Detect which cell encompasses the target text, then output its [x, y] center coordinate. 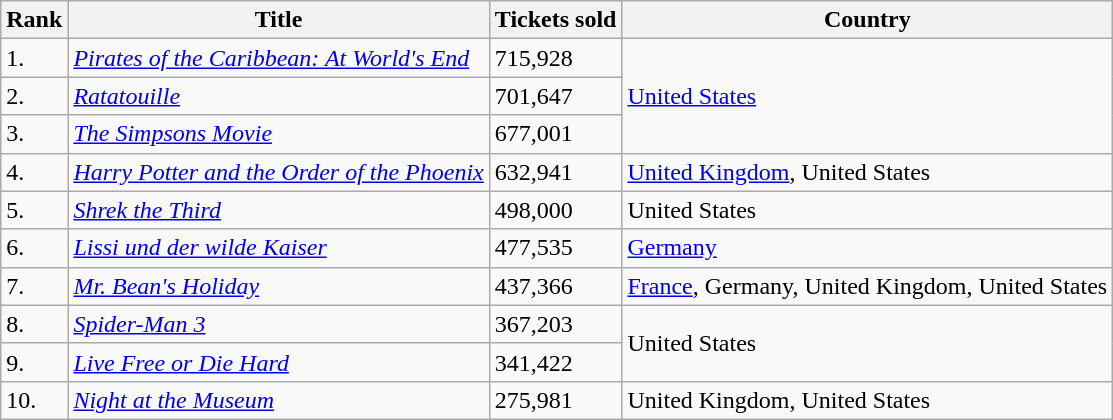
Country [868, 20]
9. [34, 362]
Harry Potter and the Order of the Phoenix [278, 172]
477,535 [556, 248]
4. [34, 172]
8. [34, 324]
437,366 [556, 286]
Ratatouille [278, 96]
Title [278, 20]
341,422 [556, 362]
Lissi und der wilde Kaiser [278, 248]
The Simpsons Movie [278, 134]
France, Germany, United Kingdom, United States [868, 286]
Rank [34, 20]
2. [34, 96]
3. [34, 134]
Live Free or Die Hard [278, 362]
Shrek the Third [278, 210]
Mr. Bean's Holiday [278, 286]
Night at the Museum [278, 400]
7. [34, 286]
715,928 [556, 58]
10. [34, 400]
632,941 [556, 172]
6. [34, 248]
701,647 [556, 96]
Tickets sold [556, 20]
1. [34, 58]
275,981 [556, 400]
498,000 [556, 210]
5. [34, 210]
677,001 [556, 134]
Pirates of the Caribbean: At World's End [278, 58]
Germany [868, 248]
Spider-Man 3 [278, 324]
367,203 [556, 324]
